Scan for the cell matching the given text and deliver its (x, y) coordinate at center. 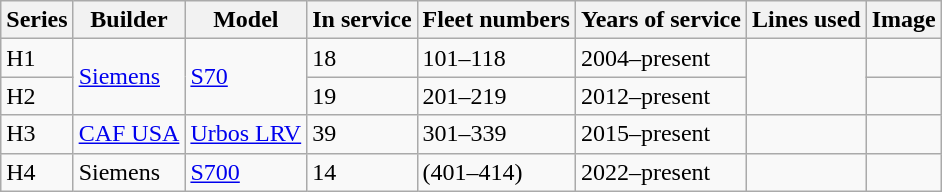
H4 (37, 172)
2004–present (660, 58)
H3 (37, 134)
Urbos LRV (246, 134)
Fleet numbers (496, 20)
Model (246, 20)
2022–present (660, 172)
In service (362, 20)
H1 (37, 58)
Series (37, 20)
39 (362, 134)
2012–present (660, 96)
301–339 (496, 134)
Image (904, 20)
18 (362, 58)
201–219 (496, 96)
Builder (129, 20)
14 (362, 172)
S70 (246, 77)
S700 (246, 172)
CAF USA (129, 134)
(401–414) (496, 172)
101–118 (496, 58)
H2 (37, 96)
Years of service (660, 20)
2015–present (660, 134)
Lines used (806, 20)
19 (362, 96)
